Provide the (X, Y) coordinate of the cell's center where the given text is located.  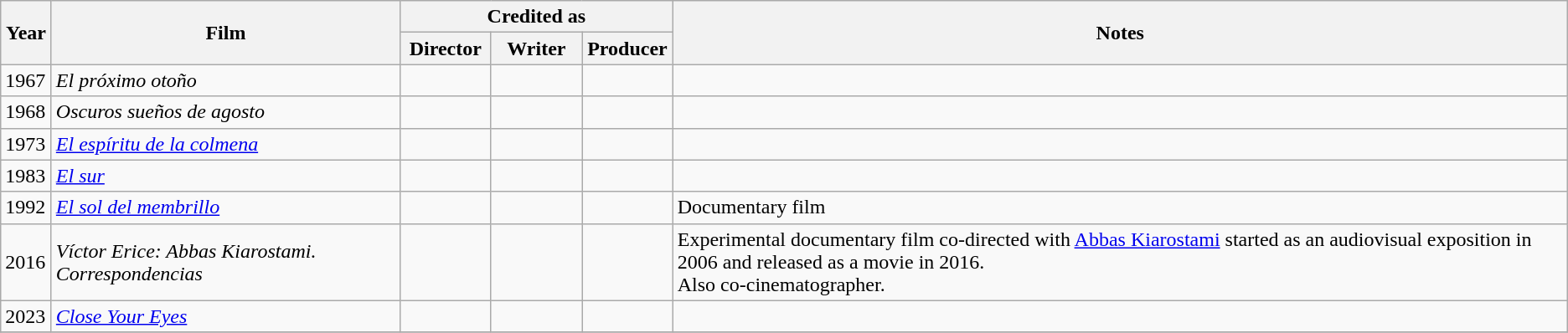
El espíritu de la colmena (225, 144)
Oscuros sueños de agosto (225, 112)
Year (27, 33)
Writer (536, 49)
2023 (27, 316)
Credited as (537, 17)
1983 (27, 176)
El sol del membrillo (225, 207)
Producer (628, 49)
Víctor Erice: Abbas Kiarostami. Correspondencias (225, 262)
1967 (27, 80)
Film (225, 33)
Documentary film (1120, 207)
Director (446, 49)
Close Your Eyes (225, 316)
El próximo otoño (225, 80)
1968 (27, 112)
1973 (27, 144)
El sur (225, 176)
2016 (27, 262)
1992 (27, 207)
Notes (1120, 33)
